Find where the given text appears and provide that cell's center as (X, Y) coordinate. 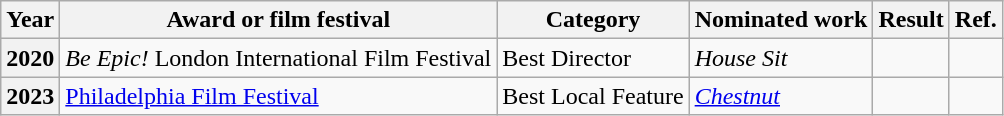
House Sit (781, 58)
2020 (30, 58)
Ref. (976, 20)
Chestnut (781, 96)
Nominated work (781, 20)
Philadelphia Film Festival (278, 96)
Year (30, 20)
2023 (30, 96)
Best Director (593, 58)
Be Epic! London International Film Festival (278, 58)
Result (911, 20)
Category (593, 20)
Award or film festival (278, 20)
Best Local Feature (593, 96)
